From the cell containing the given text, extract its center point as (X, Y) coordinate. 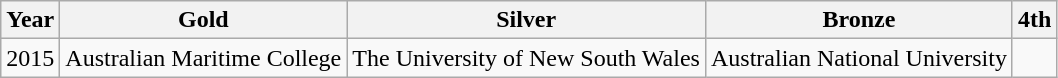
The University of New South Wales (526, 58)
Australian National University (858, 58)
2015 (30, 58)
Australian Maritime College (204, 58)
4th (1034, 20)
Bronze (858, 20)
Year (30, 20)
Silver (526, 20)
Gold (204, 20)
